Extract the (X, Y) coordinate from the center of the cell holding the provided text.  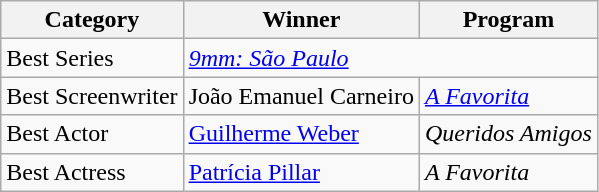
Category (92, 20)
Best Actress (92, 172)
Best Series (92, 58)
Guilherme Weber (301, 134)
Queridos Amigos (508, 134)
Best Screenwriter (92, 96)
Winner (301, 20)
João Emanuel Carneiro (301, 96)
Patrícia Pillar (301, 172)
9mm: São Paulo (390, 58)
Program (508, 20)
Best Actor (92, 134)
